From the cell containing the given text, extract its center point as [X, Y] coordinate. 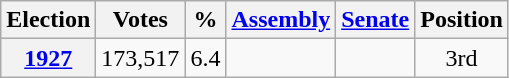
Senate [376, 20]
6.4 [206, 58]
Election [48, 20]
173,517 [140, 58]
% [206, 20]
1927 [48, 58]
Position [462, 20]
Assembly [281, 20]
3rd [462, 58]
Votes [140, 20]
